Detect which cell encompasses the target text, then output its [x, y] center coordinate. 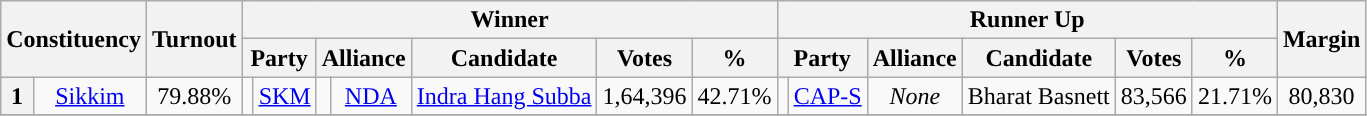
NDA [370, 96]
79.88% [194, 96]
21.71% [1234, 96]
83,566 [1154, 96]
CAP-S [828, 96]
1 [17, 96]
None [914, 96]
42.71% [734, 96]
1,64,396 [644, 96]
Constituency [74, 39]
Turnout [194, 39]
SKM [284, 96]
Winner [510, 20]
Sikkim [90, 96]
80,830 [1321, 96]
Margin [1321, 39]
Runner Up [1027, 20]
Indra Hang Subba [504, 96]
Bharat Basnett [1038, 96]
